Capture the cell that displays the provided text and extract its (x, y) central coordinate. 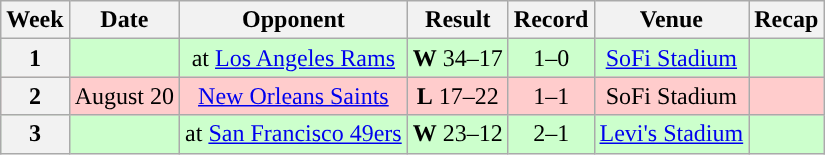
1–1 (551, 96)
1–0 (551, 58)
Record (551, 20)
Recap (786, 20)
at Los Angeles Rams (294, 58)
W 34–17 (458, 58)
Result (458, 20)
2 (35, 96)
Date (124, 20)
1 (35, 58)
Opponent (294, 20)
2–1 (551, 134)
at San Francisco 49ers (294, 134)
August 20 (124, 96)
New Orleans Saints (294, 96)
Venue (672, 20)
W 23–12 (458, 134)
L 17–22 (458, 96)
3 (35, 134)
Week (35, 20)
Levi's Stadium (672, 134)
